Scan for the cell matching the given text and deliver its [x, y] coordinate at center. 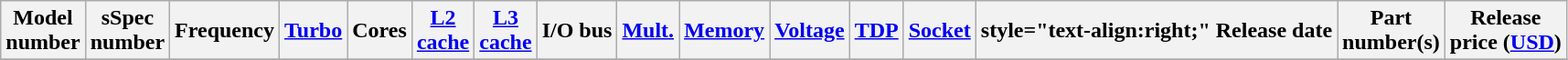
Modelnumber [43, 31]
Memory [724, 31]
L3cache [506, 31]
sSpecnumber [127, 31]
style="text-align:right;" Release date [1156, 31]
Voltage [810, 31]
L2cache [443, 31]
Turbo [314, 31]
Frequency [225, 31]
TDP [876, 31]
Socket [940, 31]
Releaseprice (USD) [1505, 31]
Mult. [648, 31]
Partnumber(s) [1392, 31]
Cores [380, 31]
I/O bus [577, 31]
